Find where the given text appears and provide that cell's center as [x, y] coordinate. 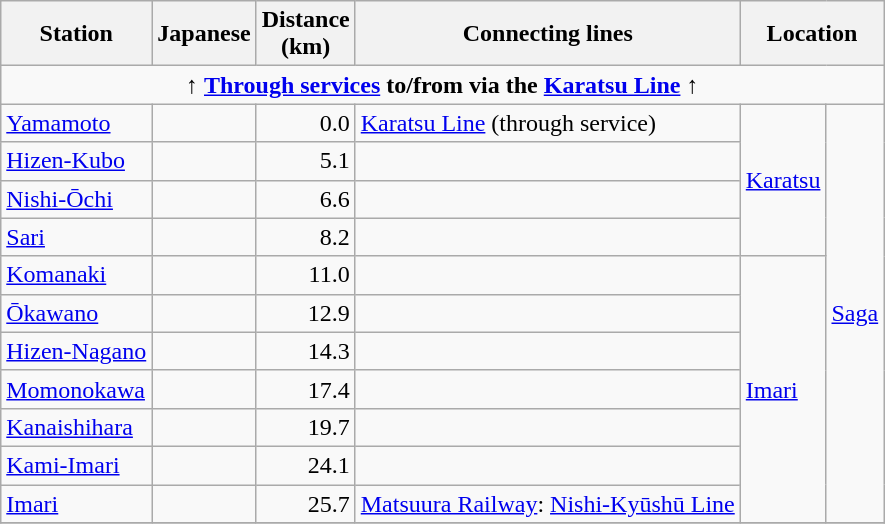
Yamamoto [76, 123]
Connecting lines [548, 34]
0.0 [306, 123]
14.3 [306, 351]
24.1 [306, 465]
Saga [855, 314]
Karatsu Line (through service) [548, 123]
Hizen-Kubo [76, 161]
Matsuura Railway: Nishi-Kyūshū Line [548, 503]
Kanaishihara [76, 427]
↑ Through services to/from via the Karatsu Line ↑ [442, 85]
Komanaki [76, 275]
Japanese [204, 34]
19.7 [306, 427]
Hizen-Nagano [76, 351]
Ōkawano [76, 313]
11.0 [306, 275]
6.6 [306, 199]
Karatsu [783, 180]
12.9 [306, 313]
8.2 [306, 237]
Station [76, 34]
25.7 [306, 503]
17.4 [306, 389]
5.1 [306, 161]
Momonokawa [76, 389]
Distance(km) [306, 34]
Nishi-Ōchi [76, 199]
Location [812, 34]
Kami-Imari [76, 465]
Sari [76, 237]
